Locate the cell with the specified text and output its (X, Y) center coordinate. 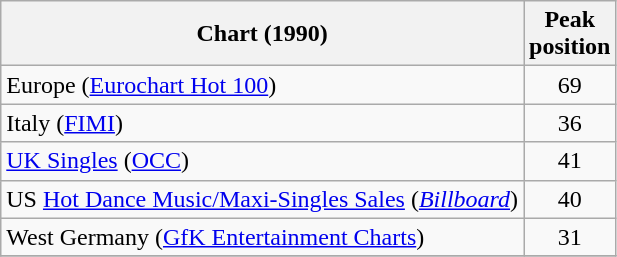
41 (570, 161)
West Germany (GfK Entertainment Charts) (262, 237)
Chart (1990) (262, 34)
Italy (FIMI) (262, 123)
UK Singles (OCC) (262, 161)
36 (570, 123)
Europe (Eurochart Hot 100) (262, 85)
31 (570, 237)
40 (570, 199)
US Hot Dance Music/Maxi-Singles Sales (Billboard) (262, 199)
69 (570, 85)
Peakposition (570, 34)
